Output the (x, y) coordinate of the center of the cell containing the given text.  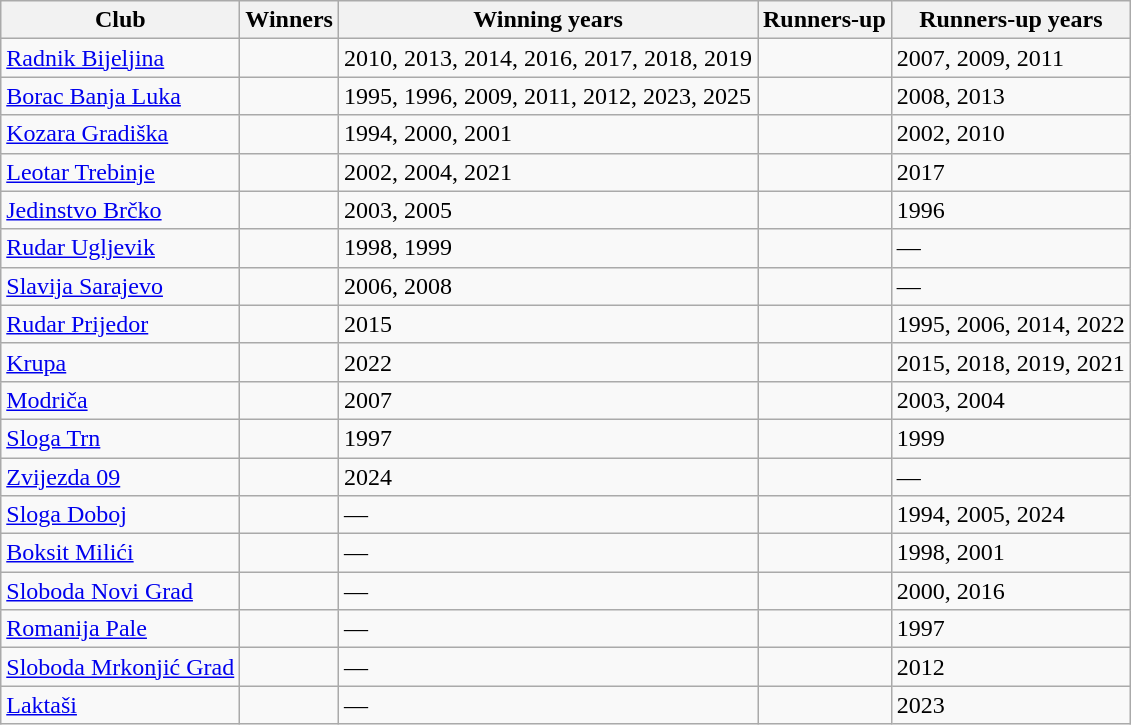
2022 (548, 362)
Zvijezda 09 (120, 477)
1998, 2001 (1010, 553)
1994, 2005, 2024 (1010, 515)
Sloga Doboj (120, 515)
Laktaši (120, 705)
1994, 2000, 2001 (548, 134)
2012 (1010, 667)
1999 (1010, 438)
Jedinstvo Brčko (120, 210)
2008, 2013 (1010, 96)
2006, 2008 (548, 286)
2007 (548, 400)
1995, 1996, 2009, 2011, 2012, 2023, 2025 (548, 96)
1996 (1010, 210)
2010, 2013, 2014, 2016, 2017, 2018, 2019 (548, 58)
Modriča (120, 400)
2015, 2018, 2019, 2021 (1010, 362)
1998, 1999 (548, 248)
2017 (1010, 172)
Winners (290, 20)
Kozara Gradiška (120, 134)
1995, 2006, 2014, 2022 (1010, 324)
Slavija Sarajevo (120, 286)
Sloboda Mrkonjić Grad (120, 667)
2000, 2016 (1010, 591)
2015 (548, 324)
2003, 2004 (1010, 400)
Rudar Ugljevik (120, 248)
2023 (1010, 705)
Borac Banja Luka (120, 96)
Sloboda Novi Grad (120, 591)
Winning years (548, 20)
2003, 2005 (548, 210)
Runners-up years (1010, 20)
Radnik Bijeljina (120, 58)
2002, 2010 (1010, 134)
Runners-up (825, 20)
Sloga Trn (120, 438)
Krupa (120, 362)
2024 (548, 477)
2002, 2004, 2021 (548, 172)
Leotar Trebinje (120, 172)
Club (120, 20)
Rudar Prijedor (120, 324)
Romanija Pale (120, 629)
Boksit Milići (120, 553)
2007, 2009, 2011 (1010, 58)
